For the text-containing cell, return its midpoint in (X, Y) coordinate format. 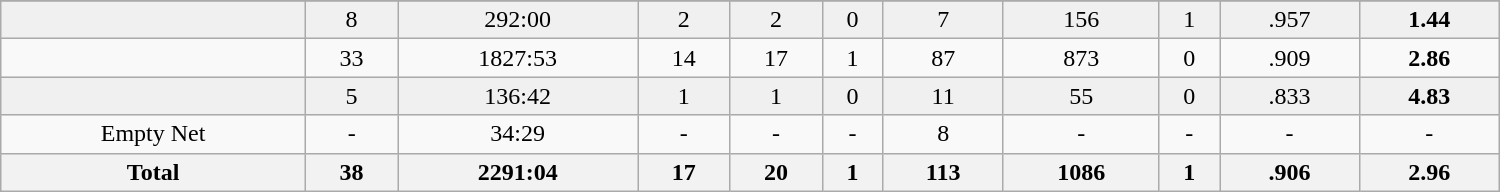
11 (943, 96)
2.96 (1429, 172)
Total (154, 172)
2291:04 (518, 172)
156 (1081, 20)
4.83 (1429, 96)
Empty Net (154, 134)
5 (351, 96)
.833 (1290, 96)
136:42 (518, 96)
1827:53 (518, 58)
7 (943, 20)
873 (1081, 58)
34:29 (518, 134)
1.44 (1429, 20)
38 (351, 172)
20 (776, 172)
87 (943, 58)
1086 (1081, 172)
113 (943, 172)
55 (1081, 96)
33 (351, 58)
.957 (1290, 20)
2.86 (1429, 58)
.906 (1290, 172)
.909 (1290, 58)
292:00 (518, 20)
14 (684, 58)
